Output the [x, y] coordinate of the center of the cell containing the given text.  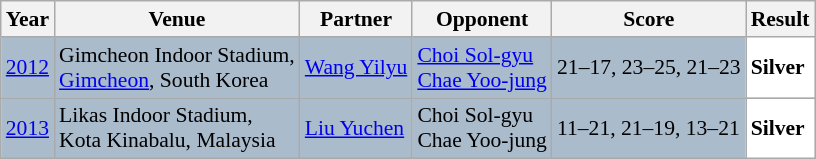
Likas Indoor Stadium,Kota Kinabalu, Malaysia [177, 128]
Gimcheon Indoor Stadium,Gimcheon, South Korea [177, 68]
Wang Yilyu [356, 68]
Venue [177, 19]
2012 [28, 68]
21–17, 23–25, 21–23 [649, 68]
Score [649, 19]
Liu Yuchen [356, 128]
2013 [28, 128]
Year [28, 19]
11–21, 21–19, 13–21 [649, 128]
Result [780, 19]
Partner [356, 19]
Opponent [482, 19]
